Determine the [x, y] coordinate at the center of the cell enclosing the given text.  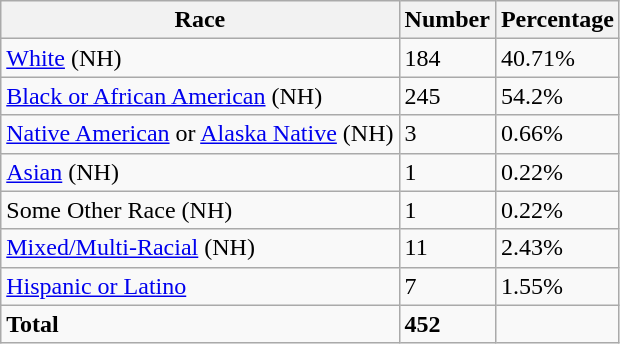
3 [447, 134]
Native American or Alaska Native (NH) [200, 134]
54.2% [557, 96]
Total [200, 324]
Black or African American (NH) [200, 96]
Asian (NH) [200, 172]
1.55% [557, 286]
Percentage [557, 20]
0.66% [557, 134]
Some Other Race (NH) [200, 210]
Number [447, 20]
7 [447, 286]
245 [447, 96]
White (NH) [200, 58]
184 [447, 58]
Mixed/Multi-Racial (NH) [200, 248]
40.71% [557, 58]
Hispanic or Latino [200, 286]
2.43% [557, 248]
11 [447, 248]
Race [200, 20]
452 [447, 324]
